Detect which cell encompasses the target text, then output its [x, y] center coordinate. 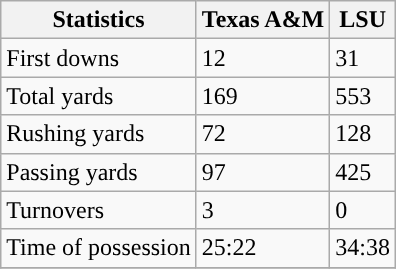
3 [263, 210]
425 [363, 172]
169 [263, 96]
Total yards [99, 96]
97 [263, 172]
12 [263, 58]
72 [263, 134]
128 [363, 134]
Texas A&M [263, 20]
Rushing yards [99, 134]
25:22 [263, 248]
0 [363, 210]
Time of possession [99, 248]
Turnovers [99, 210]
Statistics [99, 20]
First downs [99, 58]
Passing yards [99, 172]
34:38 [363, 248]
553 [363, 96]
31 [363, 58]
LSU [363, 20]
